Scan for the cell matching the given text and deliver its [X, Y] coordinate at center. 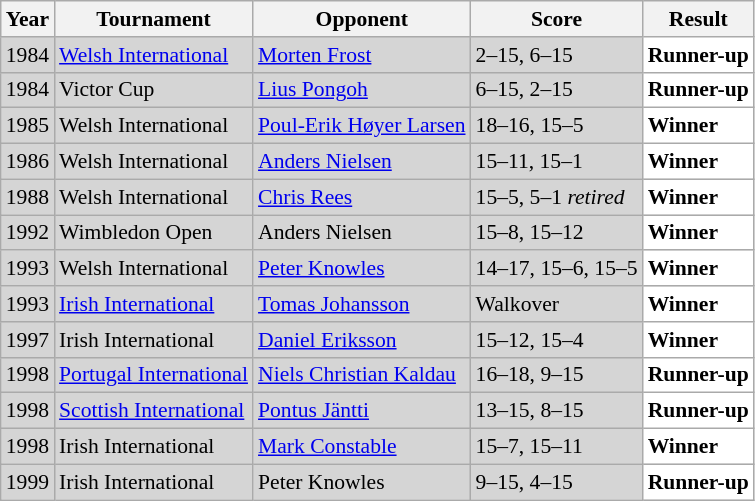
9–15, 4–15 [557, 482]
Result [698, 19]
1986 [28, 162]
Tomas Johansson [362, 304]
1985 [28, 126]
Portugal International [154, 375]
1988 [28, 197]
6–15, 2–15 [557, 90]
15–5, 5–1 retired [557, 197]
Niels Christian Kaldau [362, 375]
Score [557, 19]
Morten Frost [362, 55]
Lius Pongoh [362, 90]
Pontus Jäntti [362, 411]
15–8, 15–12 [557, 233]
15–11, 15–1 [557, 162]
1999 [28, 482]
Poul-Erik Høyer Larsen [362, 126]
1992 [28, 233]
Tournament [154, 19]
Wimbledon Open [154, 233]
15–7, 15–11 [557, 447]
18–16, 15–5 [557, 126]
15–12, 15–4 [557, 340]
Opponent [362, 19]
Scottish International [154, 411]
Year [28, 19]
Mark Constable [362, 447]
Walkover [557, 304]
2–15, 6–15 [557, 55]
Victor Cup [154, 90]
14–17, 15–6, 15–5 [557, 269]
13–15, 8–15 [557, 411]
16–18, 9–15 [557, 375]
1997 [28, 340]
Daniel Eriksson [362, 340]
Chris Rees [362, 197]
